Provide the (X, Y) coordinate of the cell's center where the given text is located.  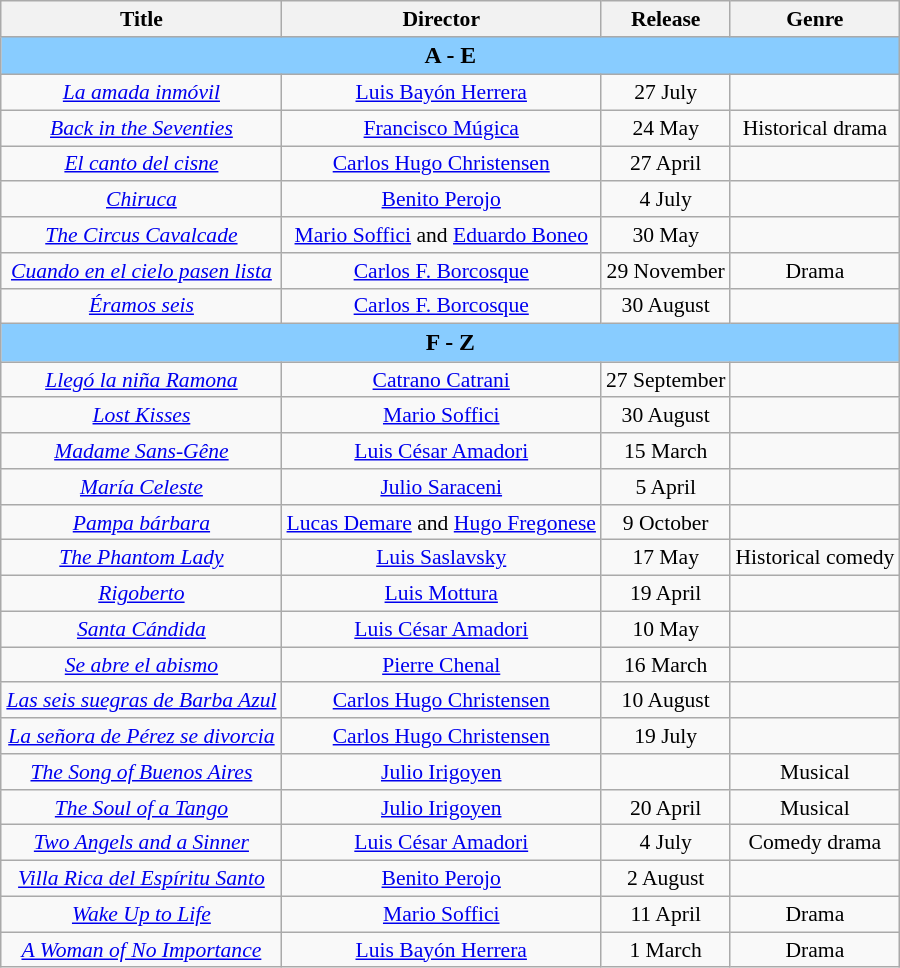
10 August (666, 701)
Mario Soffici and Eduardo Boneo (442, 235)
La amada inmóvil (141, 93)
The Phantom Lady (141, 558)
El canto del cisne (141, 164)
Santa Cándida (141, 629)
Chiruca (141, 200)
Two Angels and a Sinner (141, 843)
Director (442, 19)
A Woman of No Importance (141, 950)
Luis Mottura (442, 594)
10 May (666, 629)
F - Z (450, 343)
Villa Rica del Espíritu Santo (141, 879)
La señora de Pérez se divorcia (141, 736)
The Soul of a Tango (141, 808)
15 March (666, 451)
Se abre el abismo (141, 665)
Julio Saraceni (442, 487)
Release (666, 19)
20 April (666, 808)
Llegó la niña Ramona (141, 380)
Lucas Demare and Hugo Fregonese (442, 523)
Las seis suegras de Barba Azul (141, 701)
16 March (666, 665)
Title (141, 19)
Francisco Múgica (442, 128)
Comedy drama (814, 843)
Luis Saslavsky (442, 558)
Back in the Seventies (141, 128)
24 May (666, 128)
Wake Up to Life (141, 914)
19 July (666, 736)
Genre (814, 19)
29 November (666, 271)
27 September (666, 380)
Pierre Chenal (442, 665)
Historical drama (814, 128)
The Song of Buenos Aires (141, 772)
Pampa bárbara (141, 523)
Madame Sans-Gêne (141, 451)
María Celeste (141, 487)
A - E (450, 56)
Catrano Catrani (442, 380)
1 March (666, 950)
11 April (666, 914)
The Circus Cavalcade (141, 235)
2 August (666, 879)
Éramos seis (141, 306)
19 April (666, 594)
30 May (666, 235)
27 April (666, 164)
9 October (666, 523)
Historical comedy (814, 558)
17 May (666, 558)
27 July (666, 93)
Lost Kisses (141, 416)
5 April (666, 487)
Rigoberto (141, 594)
Cuando en el cielo pasen lista (141, 271)
